Identify which cell holds the provided text, then report its [x, y] central coordinate. 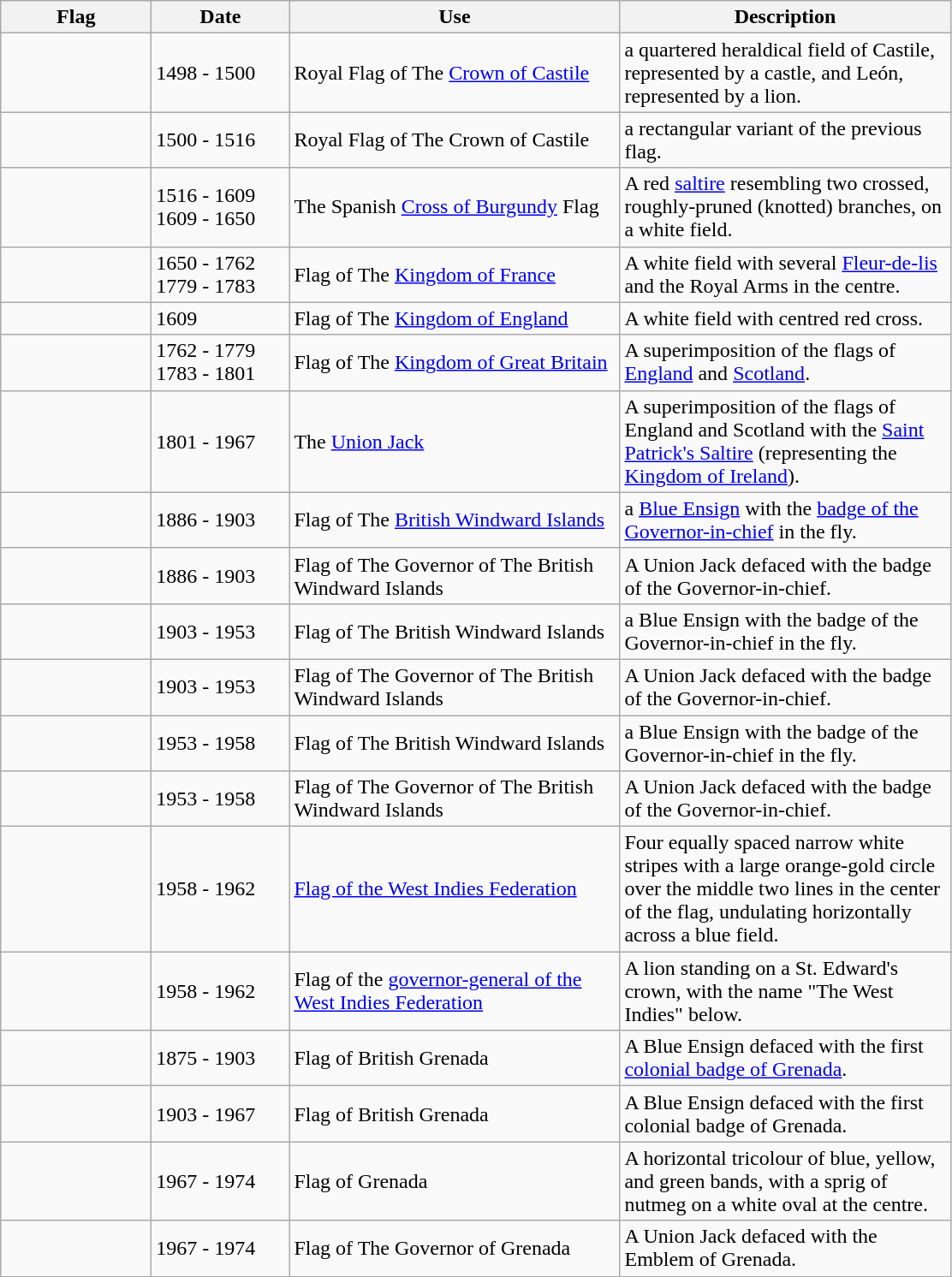
Use [455, 17]
Flag of The Kingdom of England [455, 318]
Flag of Grenada [455, 1181]
A white field with centred red cross. [785, 318]
A superimposition of the flags of England and Scotland with the Saint Patrick's Saltire (representing the Kingdom of Ireland). [785, 442]
1500 - 1516 [221, 140]
A lion standing on a St. Edward's crown, with the name "The West Indies" below. [785, 991]
1650 - 17621779 - 1783 [221, 274]
1516 - 16091609 - 1650 [221, 207]
Flag of The Governor of Grenada [455, 1248]
a quartered heraldical field of Castile, represented by a castle, and León, represented by a lion. [785, 73]
A white field with several Fleur-de-lis and the Royal Arms in the centre. [785, 274]
The Union Jack [455, 442]
1875 - 1903 [221, 1058]
Flag of the governor-general of the West Indies Federation [455, 991]
a rectangular variant of the previous flag. [785, 140]
A horizontal tricolour of blue, yellow, and green bands, with a sprig of nutmeg on a white oval at the centre. [785, 1181]
1903 - 1967 [221, 1114]
A red saltire resembling two crossed, roughly-pruned (knotted) branches, on a white field. [785, 207]
Description [785, 17]
Date [221, 17]
1498 - 1500 [221, 73]
Flag of The Kingdom of France [455, 274]
A Union Jack defaced with the Emblem of Grenada. [785, 1248]
Flag of the West Indies Federation [455, 889]
The Spanish Cross of Burgundy Flag [455, 207]
1609 [221, 318]
Flag of The Kingdom of Great Britain [455, 363]
1801 - 1967 [221, 442]
1762 - 17791783 - 1801 [221, 363]
Flag [76, 17]
A superimposition of the flags of England and Scotland. [785, 363]
